Extract the [X, Y] coordinate from the center of the cell holding the provided text.  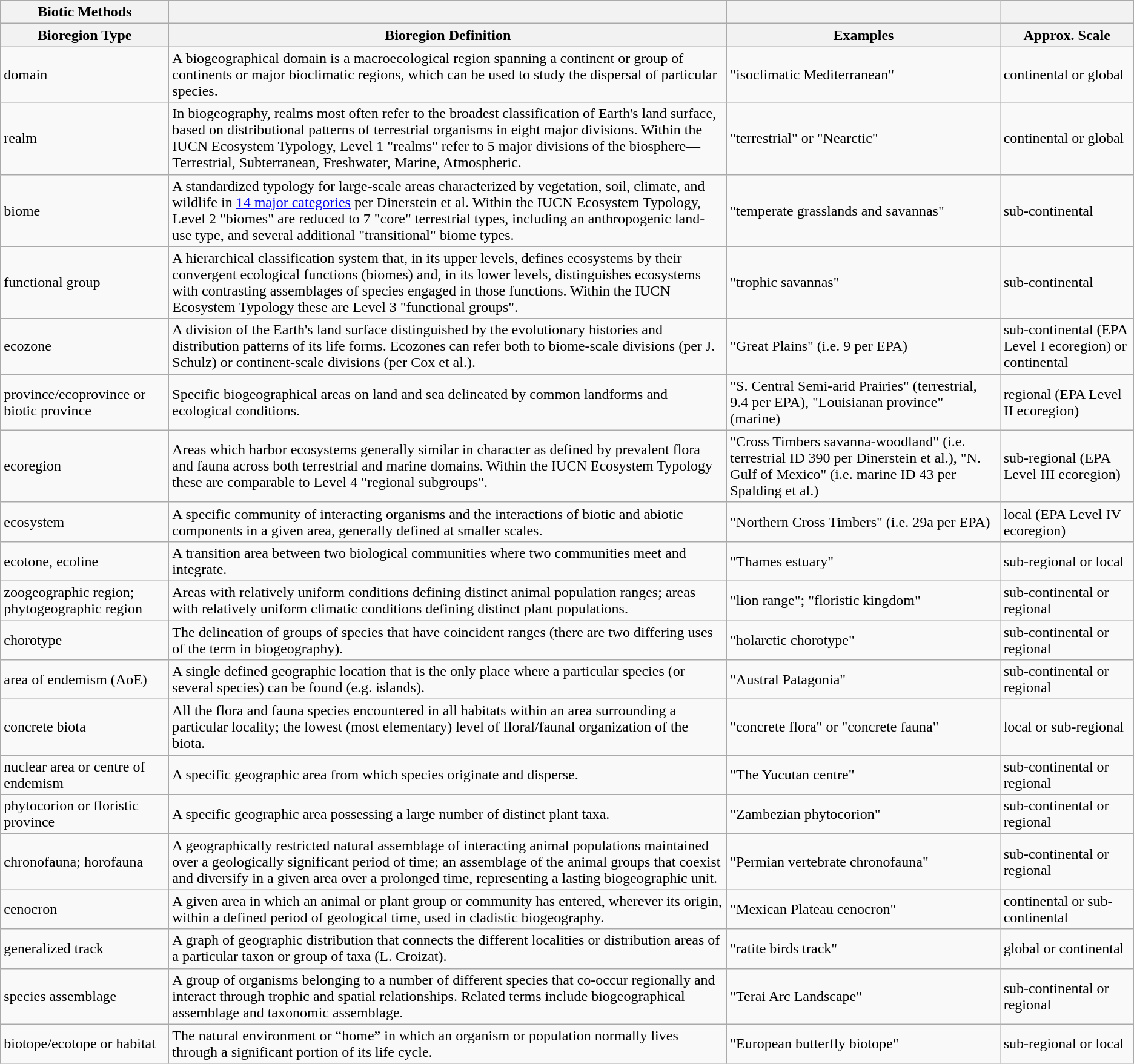
area of endemism (AoE) [85, 679]
"terrestrial" or "Nearctic" [864, 138]
chronofauna; horofauna [85, 862]
"European butterfly biotope" [864, 1044]
"trophic savannas" [864, 282]
sub-continental (EPA Level I ecoregion) or continental [1067, 346]
continental or sub-continental [1067, 910]
Bioregion Definition [448, 35]
"S. Central Semi-arid Prairies" (terrestrial, 9.4 per EPA), "Louisianan province" (marine) [864, 402]
zoogeographic region; phytogeographic region [85, 601]
Biotic Methods [85, 12]
"Mexican Plateau cenocron" [864, 910]
nuclear area or centre of endemism [85, 775]
A transition area between two biological communities where two communities meet and integrate. [448, 561]
chorotype [85, 639]
"Northern Cross Timbers" (i.e. 29a per EPA) [864, 522]
"Terai Arc Landscape" [864, 996]
biome [85, 211]
generalized track [85, 948]
concrete biota [85, 727]
realm [85, 138]
regional (EPA Level II ecoregion) [1067, 402]
ecozone [85, 346]
Specific biogeographical areas on land and sea delineated by common landforms and ecological conditions. [448, 402]
biotope/ecotope or habitat [85, 1044]
"holarctic chorotype" [864, 639]
Bioregion Type [85, 35]
Approx. Scale [1067, 35]
domain [85, 74]
The natural environment or “home” in which an organism or population normally lives through a significant portion of its life cycle. [448, 1044]
"Zambezian phytocorion" [864, 814]
Examples [864, 35]
"temperate grasslands and savannas" [864, 211]
A graph of geographic distribution that connects the different localities or distribution areas of a particular taxon or group of taxa (L. Croizat). [448, 948]
"Cross Timbers savanna-woodland" (i.e. terrestrial ID 390 per Dinerstein et al.), "N. Gulf of Mexico" (i.e. marine ID 43 per Spalding et al.) [864, 466]
"Austral Patagonia" [864, 679]
ecotone, ecoline [85, 561]
local (EPA Level IV ecoregion) [1067, 522]
species assemblage [85, 996]
"ratite birds track" [864, 948]
phytocorion or floristic province [85, 814]
The delineation of groups of species that have coincident ranges (there are two differing uses of the term in biogeography). [448, 639]
A single defined geographic location that is the only place where a particular species (or several species) can be found (e.g. islands). [448, 679]
"Thames estuary" [864, 561]
"Great Plains" (i.e. 9 per EPA) [864, 346]
"concrete flora" or "concrete fauna" [864, 727]
ecoregion [85, 466]
province/ecoprovince or biotic province [85, 402]
A specific geographic area from which species originate and disperse. [448, 775]
functional group [85, 282]
"Permian vertebrate chronofauna" [864, 862]
global or continental [1067, 948]
ecosystem [85, 522]
"isoclimatic Mediterranean" [864, 74]
cenocron [85, 910]
local or sub-regional [1067, 727]
A specific geographic area possessing a large number of distinct plant taxa. [448, 814]
"lion range"; "floristic kingdom" [864, 601]
sub-regional (EPA Level III ecoregion) [1067, 466]
"The Yucutan centre" [864, 775]
